Find where the given text appears and provide that cell's center as [X, Y] coordinate. 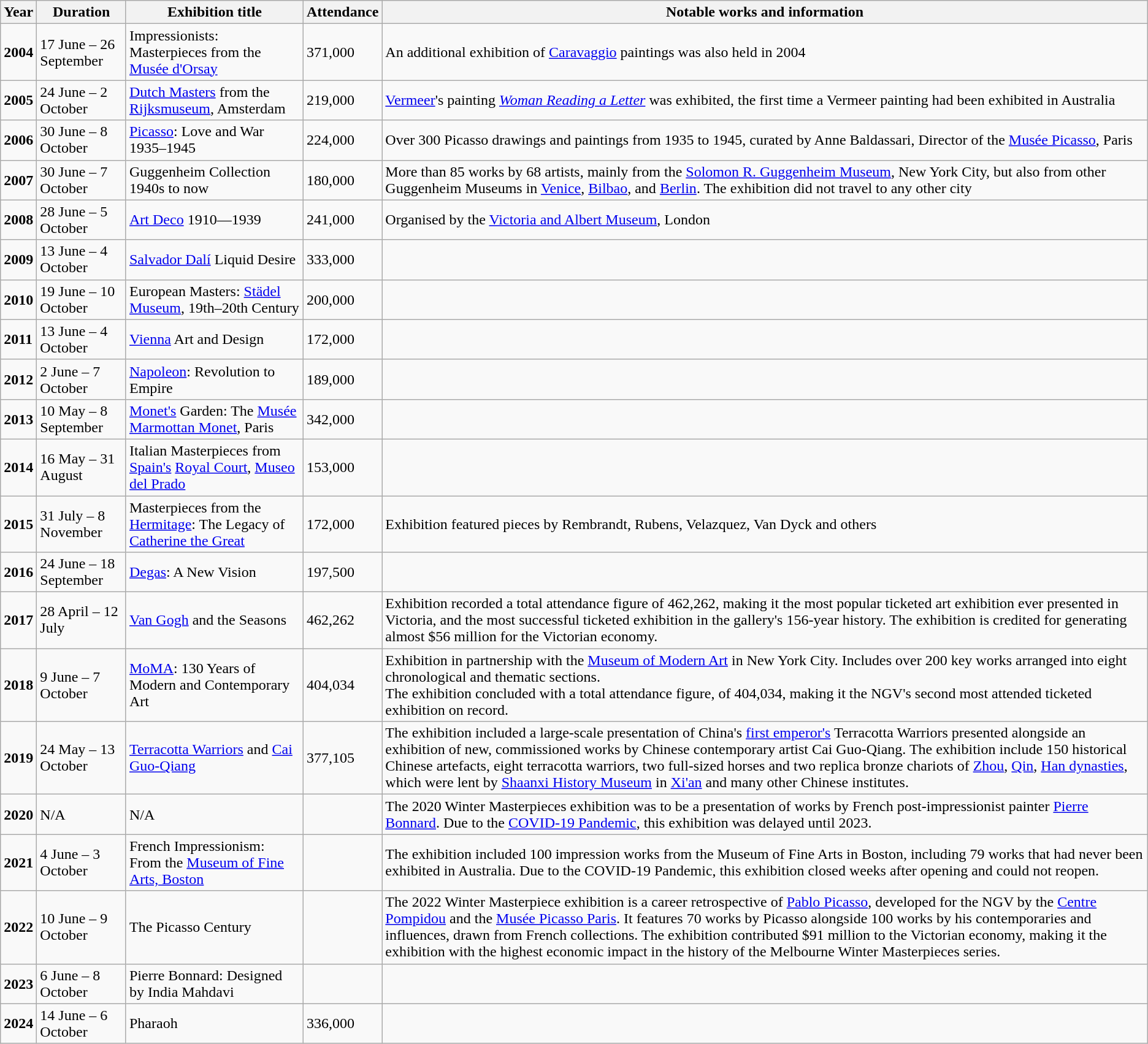
2016 [18, 573]
189,000 [342, 379]
2005 [18, 101]
197,500 [342, 573]
336,000 [342, 1024]
2011 [18, 340]
2022 [18, 927]
Exhibition featured pieces by Rembrandt, Rubens, Velazquez, Van Dyck and others [765, 524]
9 June – 7 October [82, 685]
2004 [18, 52]
Vermeer's painting Woman Reading a Letter was exhibited, the first time a Vermeer painting had been exhibited in Australia [765, 101]
19 June – 10 October [82, 299]
2015 [18, 524]
28 April – 12 July [82, 620]
2021 [18, 863]
17 June – 26 September [82, 52]
6 June – 8 October [82, 983]
Pharaoh [215, 1024]
16 May – 31 August [82, 467]
404,034 [342, 685]
MoMA: 130 Years of Modern and Contemporary Art [215, 685]
2019 [18, 758]
Impressionists: Masterpieces from the Musée d'Orsay [215, 52]
153,000 [342, 467]
Picasso: Love and War 1935–1945 [215, 140]
14 June – 6 October [82, 1024]
Year [18, 12]
2020 [18, 814]
Notable works and information [765, 12]
Pierre Bonnard: Designed by India Mahdavi [215, 983]
European Masters: Städel Museum, 19th–20th Century [215, 299]
Van Gogh and the Seasons [215, 620]
24 May – 13 October [82, 758]
377,105 [342, 758]
The Picasso Century [215, 927]
Exhibition title [215, 12]
371,000 [342, 52]
Art Deco 1910—1939 [215, 219]
30 June – 8 October [82, 140]
2008 [18, 219]
Terracotta Warriors and Cai Guo-Qiang [215, 758]
Napoleon: Revolution to Empire [215, 379]
30 June – 7 October [82, 180]
2007 [18, 180]
Guggenheim Collection 1940s to now [215, 180]
180,000 [342, 180]
Organised by the Victoria and Albert Museum, London [765, 219]
2010 [18, 299]
2006 [18, 140]
Masterpieces from the Hermitage: The Legacy of Catherine the Great [215, 524]
Over 300 Picasso drawings and paintings from 1935 to 1945, curated by Anne Baldassari, Director of the Musée Picasso, Paris [765, 140]
2018 [18, 685]
Italian Masterpieces from Spain's Royal Court, Museo del Prado [215, 467]
10 May – 8 September [82, 419]
28 June – 5 October [82, 219]
24 June – 2 October [82, 101]
2009 [18, 260]
24 June – 18 September [82, 573]
An additional exhibition of Caravaggio paintings was also held in 2004 [765, 52]
2013 [18, 419]
Monet's Garden: The Musée Marmottan Monet, Paris [215, 419]
462,262 [342, 620]
2014 [18, 467]
Dutch Masters from the Rijksmuseum, Amsterdam [215, 101]
219,000 [342, 101]
French Impressionism: From the Museum of Fine Arts, Boston [215, 863]
241,000 [342, 219]
Salvador Dalí Liquid Desire [215, 260]
2024 [18, 1024]
200,000 [342, 299]
224,000 [342, 140]
342,000 [342, 419]
2012 [18, 379]
2 June – 7 October [82, 379]
4 June – 3 October [82, 863]
333,000 [342, 260]
Duration [82, 12]
2023 [18, 983]
10 June – 9 October [82, 927]
31 July – 8 November [82, 524]
2017 [18, 620]
Attendance [342, 12]
Vienna Art and Design [215, 340]
Degas: A New Vision [215, 573]
